Capture the cell that displays the provided text and extract its [X, Y] central coordinate. 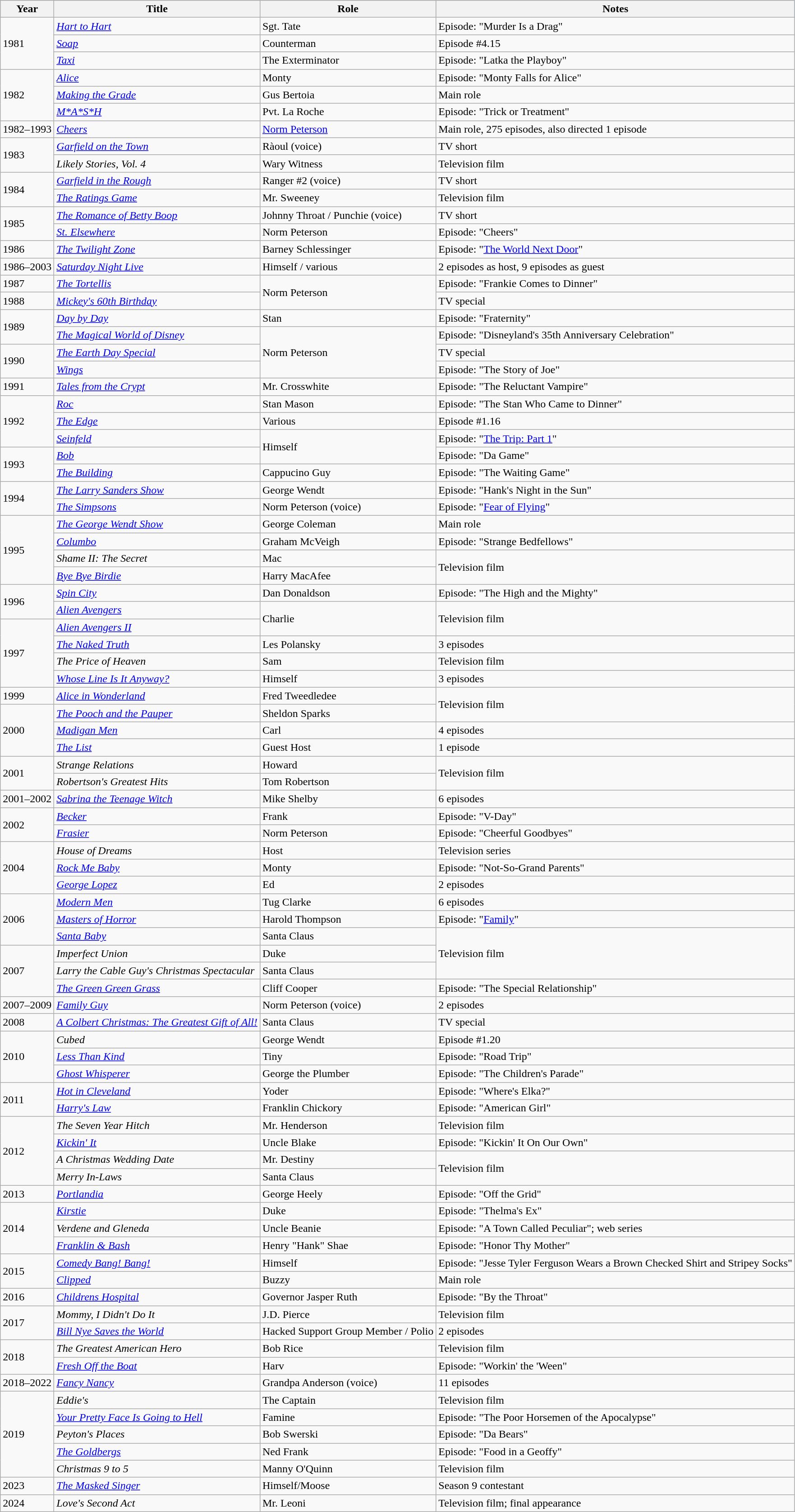
The Price of Heaven [157, 661]
Making the Grade [157, 95]
1988 [27, 301]
1990 [27, 361]
Carl [348, 730]
Likely Stories, Vol. 4 [157, 163]
Cliff Cooper [348, 988]
Clipped [157, 1280]
Santa Baby [157, 936]
Eddie's [157, 1400]
The Building [157, 472]
Episode: "Road Trip" [616, 1057]
Les Polansky [348, 644]
2 episodes as host, 9 episodes as guest [616, 267]
2016 [27, 1297]
2014 [27, 1228]
1995 [27, 550]
George Lopez [157, 885]
Himself/Moose [348, 1486]
The Twilight Zone [157, 250]
George Heely [348, 1194]
Mr. Sweeney [348, 198]
The Naked Truth [157, 644]
The Magical World of Disney [157, 335]
George the Plumber [348, 1074]
1992 [27, 421]
Episode: "The Waiting Game" [616, 472]
Imperfect Union [157, 953]
Johnny Throat / Punchie (voice) [348, 215]
St. Elsewhere [157, 232]
Masters of Horror [157, 919]
1999 [27, 696]
Episode: "The Stan Who Came to Dinner" [616, 404]
Television series [616, 851]
Episode: "The Poor Horsemen of the Apocalypse" [616, 1417]
Episode: "The Trip: Part 1" [616, 438]
Sheldon Sparks [348, 713]
Episode: "Strange Bedfellows" [616, 541]
The Masked Singer [157, 1486]
Bye Bye Birdie [157, 576]
Mr. Henderson [348, 1125]
Episode: "A Town Called Peculiar"; web series [616, 1228]
A Colbert Christmas: The Greatest Gift of All! [157, 1022]
Episode: "Workin' the 'Ween" [616, 1366]
1 episode [616, 747]
2017 [27, 1323]
Strange Relations [157, 765]
Merry In-Laws [157, 1177]
Episode: "Fraternity" [616, 318]
Mickey's 60th Birthday [157, 301]
Franklin & Bash [157, 1245]
Bob Rice [348, 1349]
1981 [27, 43]
Verdene and Gleneda [157, 1228]
Episode: "By the Throat" [616, 1297]
Host [348, 851]
Soap [157, 43]
Fred Tweedledee [348, 696]
Wary Witness [348, 163]
Childrens Hospital [157, 1297]
Episode: "The Special Relationship" [616, 988]
Saturday Night Live [157, 267]
1985 [27, 224]
Episode: "Kickin' It On Our Own" [616, 1142]
Whose Line Is It Anyway? [157, 679]
Episode: "Hank's Night in the Sun" [616, 490]
Episode: "Food in a Geoffy" [616, 1452]
Garfield in the Rough [157, 180]
Role [348, 9]
1997 [27, 653]
Episode: "Not-So-Grand Parents" [616, 868]
Episode: "Trick or Treatment" [616, 112]
2007 [27, 971]
Wings [157, 370]
Bob Swerski [348, 1434]
Sam [348, 661]
Mommy, I Didn't Do It [157, 1314]
Episode: "Cheers" [616, 232]
2007–2009 [27, 1005]
Episode: "The Reluctant Vampire" [616, 387]
The Seven Year Hitch [157, 1125]
2001–2002 [27, 799]
Harv [348, 1366]
Episode: "Fear of Flying" [616, 507]
1982–1993 [27, 129]
Grandpa Anderson (voice) [348, 1383]
Episode: "Honor Thy Mother" [616, 1245]
Ràoul (voice) [348, 146]
Hacked Support Group Member / Polio [348, 1332]
Himself / various [348, 267]
Uncle Blake [348, 1142]
Bill Nye Saves the World [157, 1332]
House of Dreams [157, 851]
2002 [27, 825]
1991 [27, 387]
Alien Avengers [157, 610]
The Exterminator [348, 60]
The Greatest American Hero [157, 1349]
2004 [27, 868]
Shame II: The Secret [157, 559]
Graham McVeigh [348, 541]
A Christmas Wedding Date [157, 1160]
Mr. Destiny [348, 1160]
2019 [27, 1434]
Dan Donaldson [348, 593]
Harold Thompson [348, 919]
2013 [27, 1194]
1986–2003 [27, 267]
Buzzy [348, 1280]
The Edge [157, 421]
The Captain [348, 1400]
The Earth Day Special [157, 352]
Sgt. Tate [348, 26]
Mr. Leoni [348, 1503]
Tales from the Crypt [157, 387]
Harry MacAfee [348, 576]
Gus Bertoia [348, 95]
Fancy Nancy [157, 1383]
Episode: "Murder Is a Drag" [616, 26]
Family Guy [157, 1005]
Rock Me Baby [157, 868]
Episode: "The Story of Joe" [616, 370]
Portlandia [157, 1194]
Franklin Chickory [348, 1108]
Episode: "Family" [616, 919]
2001 [27, 773]
Episode: "Monty Falls for Alice" [616, 78]
Episode: "Cheerful Goodbyes" [616, 833]
4 episodes [616, 730]
Manny O'Quinn [348, 1469]
Madigan Men [157, 730]
Tug Clarke [348, 902]
2006 [27, 919]
Sabrina the Teenage Witch [157, 799]
The List [157, 747]
11 episodes [616, 1383]
Episode: "The High and the Mighty" [616, 593]
Tiny [348, 1057]
1989 [27, 327]
Tom Robertson [348, 782]
Episode: "V-Day" [616, 816]
Various [348, 421]
Comedy Bang! Bang! [157, 1262]
Mr. Crosswhite [348, 387]
Seinfeld [157, 438]
The George Wendt Show [157, 524]
Larry the Cable Guy's Christmas Spectacular [157, 971]
Stan [348, 318]
Episode: "Da Bears" [616, 1434]
Hot in Cleveland [157, 1091]
Robertson's Greatest Hits [157, 782]
Garfield on the Town [157, 146]
The Pooch and the Pauper [157, 713]
Christmas 9 to 5 [157, 1469]
Spin City [157, 593]
Cappucino Guy [348, 472]
George Coleman [348, 524]
Counterman [348, 43]
Episode #1.16 [616, 421]
Taxi [157, 60]
Roc [157, 404]
1986 [27, 250]
J.D. Pierce [348, 1314]
Episode: "Thelma's Ex" [616, 1211]
Episode: "American Girl" [616, 1108]
1987 [27, 284]
Hart to Hart [157, 26]
2010 [27, 1056]
Episode: "The World Next Door" [616, 250]
Uncle Beanie [348, 1228]
Ghost Whisperer [157, 1074]
Season 9 contestant [616, 1486]
Governor Jasper Ruth [348, 1297]
Your Pretty Face Is Going to Hell [157, 1417]
Howard [348, 765]
Charlie [348, 619]
Year [27, 9]
Day by Day [157, 318]
2015 [27, 1271]
1994 [27, 498]
Columbo [157, 541]
The Ratings Game [157, 198]
1984 [27, 189]
Ned Frank [348, 1452]
The Goldbergs [157, 1452]
Kickin' It [157, 1142]
Episode: "Where's Elka?" [616, 1091]
Episode: "Disneyland's 35th Anniversary Celebration" [616, 335]
Notes [616, 9]
The Romance of Betty Boop [157, 215]
Pvt. La Roche [348, 112]
Television film; final appearance [616, 1503]
M*A*S*H [157, 112]
2018 [27, 1357]
Episode: "Da Game" [616, 455]
Episode: "Latka the Playboy" [616, 60]
Kirstie [157, 1211]
2000 [27, 730]
Stan Mason [348, 404]
1996 [27, 601]
Title [157, 9]
2011 [27, 1100]
Main role, 275 episodes, also directed 1 episode [616, 129]
1982 [27, 95]
2023 [27, 1486]
Fresh Off the Boat [157, 1366]
1983 [27, 155]
Peyton's Places [157, 1434]
1993 [27, 464]
Less Than Kind [157, 1057]
Episode #4.15 [616, 43]
Mike Shelby [348, 799]
Cubed [157, 1039]
Mac [348, 559]
2008 [27, 1022]
Frank [348, 816]
Cheers [157, 129]
Ed [348, 885]
Modern Men [157, 902]
Alien Avengers II [157, 627]
Famine [348, 1417]
Alice [157, 78]
Yoder [348, 1091]
Alice in Wonderland [157, 696]
Frasier [157, 833]
Love's Second Act [157, 1503]
Episode: "The Children's Parade" [616, 1074]
Episode: "Jesse Tyler Ferguson Wears a Brown Checked Shirt and Stripey Socks" [616, 1262]
2012 [27, 1151]
2024 [27, 1503]
The Green Green Grass [157, 988]
Ranger #2 (voice) [348, 180]
Episode #1.20 [616, 1039]
2018–2022 [27, 1383]
Episode: "Frankie Comes to Dinner" [616, 284]
The Tortellis [157, 284]
Guest Host [348, 747]
The Larry Sanders Show [157, 490]
Barney Schlessinger [348, 250]
The Simpsons [157, 507]
Becker [157, 816]
Harry's Law [157, 1108]
Episode: "Off the Grid" [616, 1194]
Henry "Hank" Shae [348, 1245]
Bob [157, 455]
